Locate the cell with the specified text and output its (X, Y) center coordinate. 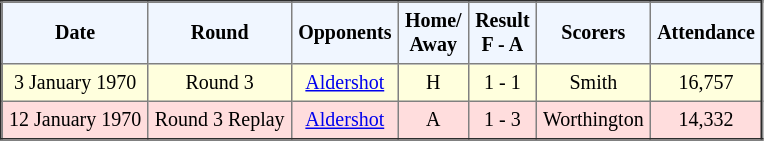
16,757 (706, 83)
Worthington (593, 120)
Attendance (706, 33)
A (433, 120)
1 - 1 (502, 83)
Date (75, 33)
Round (220, 33)
Home/Away (433, 33)
14,332 (706, 120)
12 January 1970 (75, 120)
1 - 3 (502, 120)
Round 3 Replay (220, 120)
Round 3 (220, 83)
H (433, 83)
Opponents (344, 33)
3 January 1970 (75, 83)
Smith (593, 83)
ResultF - A (502, 33)
Scorers (593, 33)
